From the cell containing the given text, extract its center point as (x, y) coordinate. 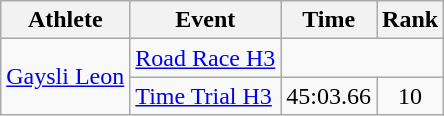
Time (329, 20)
Event (206, 20)
Rank (410, 20)
Road Race H3 (206, 58)
Gaysli Leon (66, 77)
10 (410, 96)
45:03.66 (329, 96)
Athlete (66, 20)
Time Trial H3 (206, 96)
